Detect which cell encompasses the target text, then output its [x, y] center coordinate. 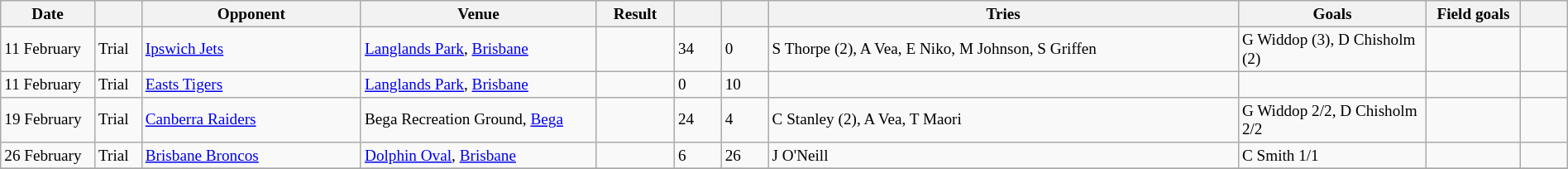
26 February [48, 156]
G Widdop (3), D Chisholm (2) [1331, 49]
34 [698, 49]
10 [744, 84]
Opponent [251, 14]
24 [698, 120]
Goals [1331, 14]
6 [698, 156]
Easts Tigers [251, 84]
Result [635, 14]
G Widdop 2/2, D Chisholm 2/2 [1331, 120]
4 [744, 120]
Date [48, 14]
Venue [478, 14]
C Smith 1/1 [1331, 156]
Tries [1003, 14]
19 February [48, 120]
S Thorpe (2), A Vea, E Niko, M Johnson, S Griffen [1003, 49]
Canberra Raiders [251, 120]
J O'Neill [1003, 156]
C Stanley (2), A Vea, T Maori [1003, 120]
Field goals [1474, 14]
Ipswich Jets [251, 49]
Brisbane Broncos [251, 156]
Bega Recreation Ground, Bega [478, 120]
26 [744, 156]
Dolphin Oval, Brisbane [478, 156]
